Return the [X, Y] coordinate for the center point of the cell that contains the specified text.  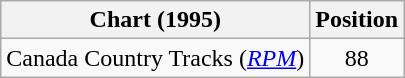
88 [357, 58]
Chart (1995) [156, 20]
Position [357, 20]
Canada Country Tracks (RPM) [156, 58]
